Find where the given text appears and provide that cell's center as (x, y) coordinate. 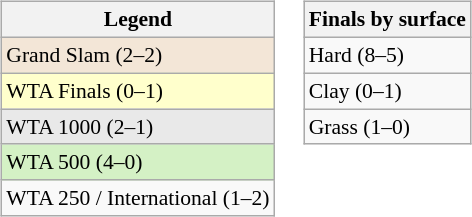
Hard (8–5) (388, 55)
Clay (0–1) (388, 91)
WTA 1000 (2–1) (138, 127)
WTA Finals (0–1) (138, 91)
Grand Slam (2–2) (138, 55)
WTA 250 / International (1–2) (138, 198)
Legend (138, 20)
WTA 500 (4–0) (138, 162)
Grass (1–0) (388, 127)
Finals by surface (388, 20)
